Pinpoint the cell where the given text exists, returning its (X, Y) midpoint coordinate. 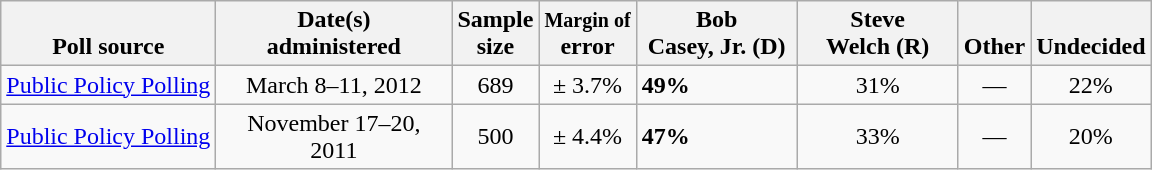
Bob Casey, Jr. (D) (716, 34)
31% (878, 85)
689 (496, 85)
March 8–11, 2012 (334, 85)
Date(s)administered (334, 34)
47% (716, 136)
20% (1091, 136)
SteveWelch (R) (878, 34)
November 17–20, 2011 (334, 136)
22% (1091, 85)
± 4.4% (588, 136)
Other (994, 34)
Margin oferror (588, 34)
33% (878, 136)
500 (496, 136)
Poll source (108, 34)
49% (716, 85)
Samplesize (496, 34)
± 3.7% (588, 85)
Undecided (1091, 34)
